Determine the (X, Y) coordinate at the center of the cell enclosing the given text.  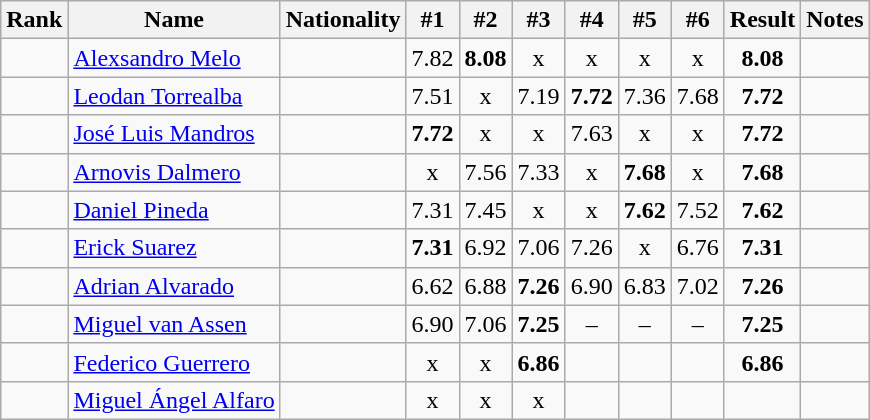
Miguel Ángel Alfaro (174, 400)
7.52 (698, 210)
#3 (538, 20)
7.56 (486, 172)
#4 (592, 20)
Alexsandro Melo (174, 58)
7.82 (432, 58)
Nationality (343, 20)
7.33 (538, 172)
7.63 (592, 134)
7.51 (432, 96)
Result (762, 20)
Leodan Torrealba (174, 96)
6.88 (486, 286)
Miguel van Assen (174, 324)
6.92 (486, 248)
6.83 (644, 286)
Rank (34, 20)
Erick Suarez (174, 248)
#6 (698, 20)
7.36 (644, 96)
#5 (644, 20)
6.76 (698, 248)
Arnovis Dalmero (174, 172)
Name (174, 20)
Notes (835, 20)
#1 (432, 20)
#2 (486, 20)
7.19 (538, 96)
7.02 (698, 286)
Adrian Alvarado (174, 286)
Federico Guerrero (174, 362)
7.45 (486, 210)
6.62 (432, 286)
Daniel Pineda (174, 210)
José Luis Mandros (174, 134)
